Identify which cell holds the provided text, then report its (X, Y) central coordinate. 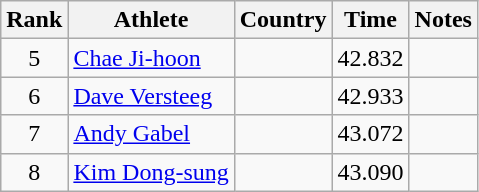
Athlete (151, 20)
Andy Gabel (151, 134)
6 (34, 96)
42.933 (370, 96)
8 (34, 172)
5 (34, 58)
43.090 (370, 172)
43.072 (370, 134)
Dave Versteeg (151, 96)
7 (34, 134)
Notes (443, 20)
Country (283, 20)
42.832 (370, 58)
Kim Dong-sung (151, 172)
Time (370, 20)
Rank (34, 20)
Chae Ji-hoon (151, 58)
